Return [X, Y] of the center of cell containing provided text 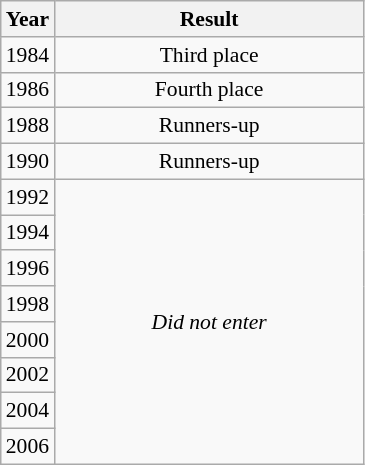
1988 [28, 126]
1984 [28, 55]
2004 [28, 411]
2006 [28, 447]
Fourth place [209, 90]
Year [28, 19]
1986 [28, 90]
2000 [28, 340]
Result [209, 19]
1990 [28, 162]
1994 [28, 233]
Third place [209, 55]
2002 [28, 375]
1996 [28, 269]
1992 [28, 197]
1998 [28, 304]
Did not enter [209, 322]
